Find where the given text appears and provide that cell's center as [x, y] coordinate. 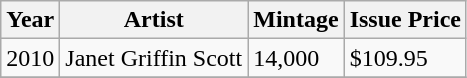
Year [30, 20]
Issue Price [405, 20]
$109.95 [405, 58]
Artist [154, 20]
Janet Griffin Scott [154, 58]
Mintage [296, 20]
14,000 [296, 58]
2010 [30, 58]
